From the cell containing the given text, extract its center point as [X, Y] coordinate. 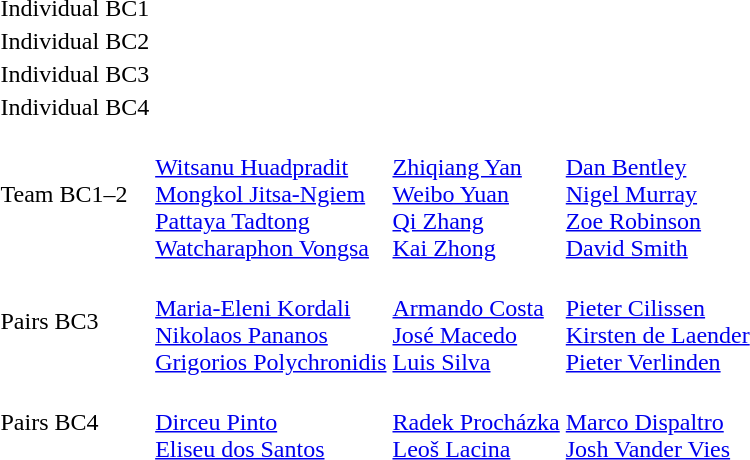
Armando CostaJosé MacedoLuis Silva [476, 322]
Maria-Eleni KordaliNikolaos PananosGrigorios Polychronidis [271, 322]
Zhiqiang YanWeibo YuanQi ZhangKai Zhong [476, 194]
Witsanu HuadpraditMongkol Jitsa-NgiemPattaya TadtongWatcharaphon Vongsa [271, 194]
